Return the [x, y] coordinate for the center point of the cell that contains the specified text.  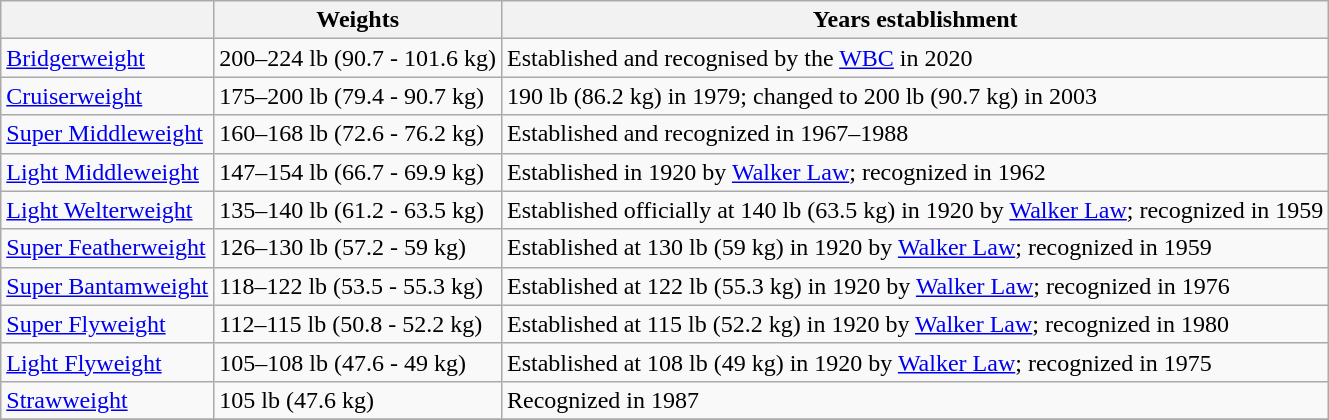
Light Welterweight [108, 210]
Established in 1920 by Walker Law; recognized in 1962 [914, 172]
160–168 lb (72.6 - 76.2 kg) [358, 134]
Cruiserweight [108, 96]
Years establishment [914, 20]
200–224 lb (90.7 - 101.6 kg) [358, 58]
105–108 lb (47.6 - 49 kg) [358, 362]
126–130 lb (57.2 - 59 kg) [358, 248]
Recognized in 1987 [914, 400]
Established and recognised by the WBC in 2020 [914, 58]
Strawweight [108, 400]
190 lb (86.2 kg) in 1979; changed to 200 lb (90.7 kg) in 2003 [914, 96]
Established at 122 lb (55.3 kg) in 1920 by Walker Law; recognized in 1976 [914, 286]
Super Flyweight [108, 324]
112–115 lb (50.8 - 52.2 kg) [358, 324]
Super Bantamweight [108, 286]
105 lb (47.6 kg) [358, 400]
Super Featherweight [108, 248]
Established at 115 lb (52.2 kg) in 1920 by Walker Law; recognized in 1980 [914, 324]
175–200 lb (79.4 - 90.7 kg) [358, 96]
147–154 lb (66.7 - 69.9 kg) [358, 172]
Weights [358, 20]
Established at 130 lb (59 kg) in 1920 by Walker Law; recognized in 1959 [914, 248]
Light Middleweight [108, 172]
135–140 lb (61.2 - 63.5 kg) [358, 210]
Established officially at 140 lb (63.5 kg) in 1920 by Walker Law; recognized in 1959 [914, 210]
Bridgerweight [108, 58]
Super Middleweight [108, 134]
Light Flyweight [108, 362]
Established at 108 lb (49 kg) in 1920 by Walker Law; recognized in 1975 [914, 362]
Established and recognized in 1967–1988 [914, 134]
118–122 lb (53.5 - 55.3 kg) [358, 286]
